Return the [x, y] coordinate for the center point of the cell that contains the specified text.  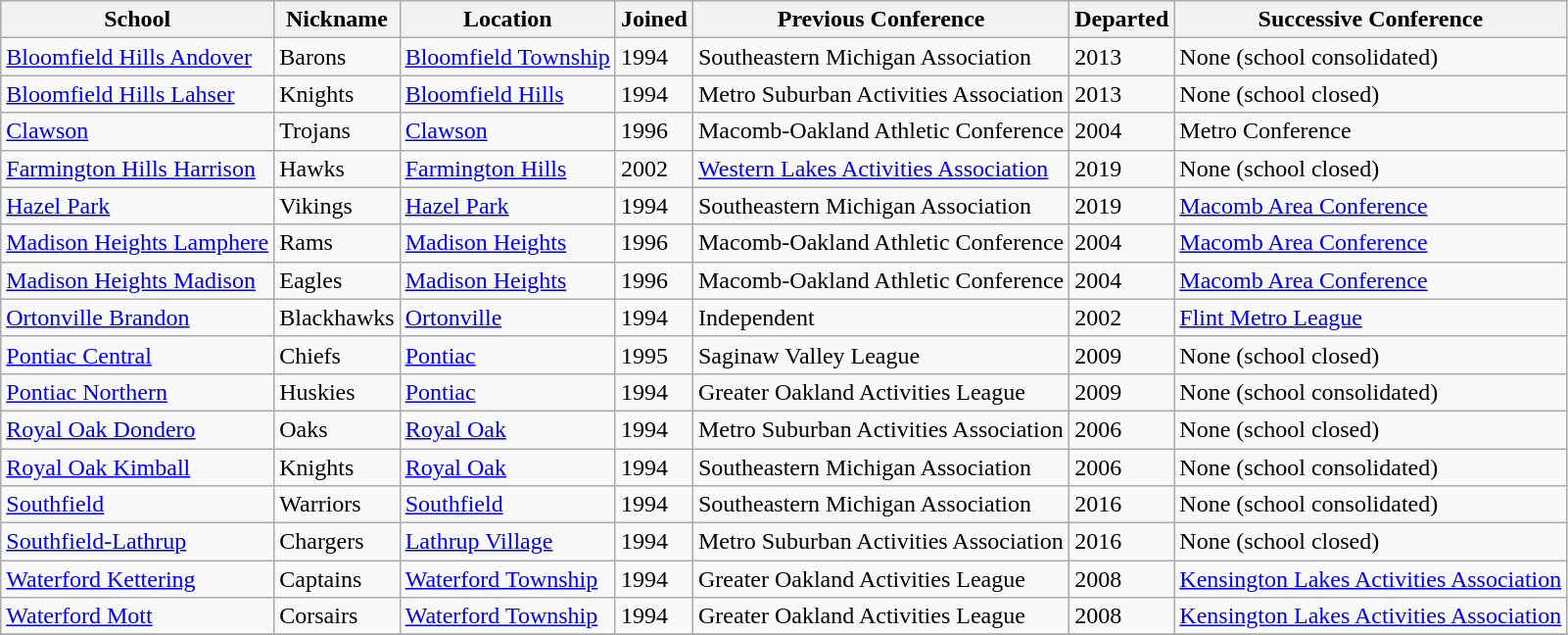
Western Lakes Activities Association [880, 169]
Independent [880, 317]
Southfield-Lathrup [137, 542]
Bloomfield Township [507, 57]
Chargers [337, 542]
Barons [337, 57]
Chiefs [337, 355]
1995 [654, 355]
Oaks [337, 429]
Huskies [337, 392]
Warriors [337, 505]
Madison Heights Madison [137, 280]
Nickname [337, 20]
Eagles [337, 280]
Bloomfield Hills Lahser [137, 94]
Vikings [337, 206]
Farmington Hills [507, 169]
Bloomfield Hills Andover [137, 57]
Royal Oak Dondero [137, 429]
Royal Oak Kimball [137, 467]
Joined [654, 20]
Madison Heights Lamphere [137, 243]
Waterford Kettering [137, 579]
Blackhawks [337, 317]
Bloomfield Hills [507, 94]
Saginaw Valley League [880, 355]
Ortonville Brandon [137, 317]
School [137, 20]
Successive Conference [1371, 20]
Corsairs [337, 616]
Ortonville [507, 317]
Location [507, 20]
Trojans [337, 131]
Departed [1122, 20]
Farmington Hills Harrison [137, 169]
Metro Conference [1371, 131]
Waterford Mott [137, 616]
Pontiac Central [137, 355]
Hawks [337, 169]
Pontiac Northern [137, 392]
Previous Conference [880, 20]
Captains [337, 579]
Flint Metro League [1371, 317]
Lathrup Village [507, 542]
Rams [337, 243]
